Extract the [X, Y] coordinate from the center of the cell holding the provided text.  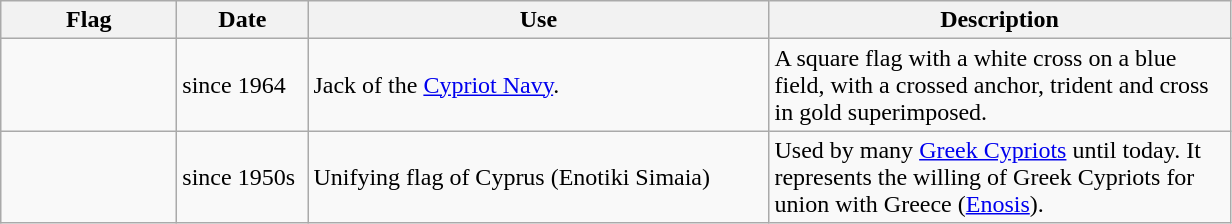
Use [538, 20]
Unifying flag of Cyprus (Enotiki Simaia) [538, 177]
Flag [89, 20]
A square flag with a white cross on a blue field, with a crossed anchor, trident and cross in gold superimposed. [1000, 85]
since 1950s [242, 177]
since 1964 [242, 85]
Used by many Greek Cypriots until today. It represents the willing of Greek Cypriots for union with Greece (Enosis). [1000, 177]
Description [1000, 20]
Date [242, 20]
Jack of the Cypriot Navy. [538, 85]
